Scan for the cell matching the given text and deliver its (X, Y) coordinate at center. 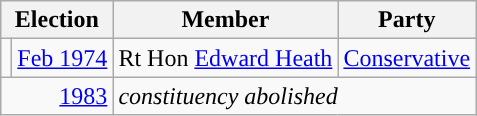
Conservative (407, 58)
Election (57, 20)
constituency abolished (294, 96)
Party (407, 20)
Feb 1974 (62, 58)
1983 (57, 96)
Member (226, 20)
Rt Hon Edward Heath (226, 58)
